Provide the (x, y) coordinate of the cell's center where the given text is located.  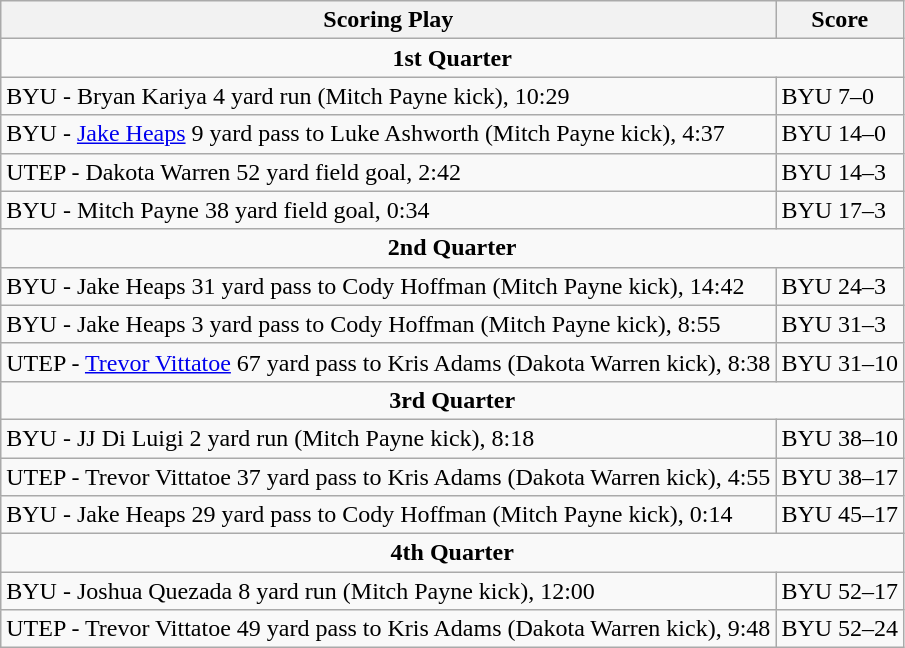
BYU 24–3 (840, 286)
UTEP - Trevor Vittatoe 67 yard pass to Kris Adams (Dakota Warren kick), 8:38 (388, 362)
BYU 7–0 (840, 96)
4th Quarter (452, 553)
UTEP - Trevor Vittatoe 37 yard pass to Kris Adams (Dakota Warren kick), 4:55 (388, 477)
Scoring Play (388, 20)
BYU 31–10 (840, 362)
BYU 31–3 (840, 324)
BYU - JJ Di Luigi 2 yard run (Mitch Payne kick), 8:18 (388, 438)
BYU 38–17 (840, 477)
BYU - Bryan Kariya 4 yard run (Mitch Payne kick), 10:29 (388, 96)
Score (840, 20)
BYU - Joshua Quezada 8 yard run (Mitch Payne kick), 12:00 (388, 591)
UTEP - Dakota Warren 52 yard field goal, 2:42 (388, 172)
BYU - Jake Heaps 31 yard pass to Cody Hoffman (Mitch Payne kick), 14:42 (388, 286)
BYU - Mitch Payne 38 yard field goal, 0:34 (388, 210)
UTEP - Trevor Vittatoe 49 yard pass to Kris Adams (Dakota Warren kick), 9:48 (388, 629)
BYU - Jake Heaps 9 yard pass to Luke Ashworth (Mitch Payne kick), 4:37 (388, 134)
BYU 14–0 (840, 134)
BYU 45–17 (840, 515)
BYU 17–3 (840, 210)
BYU - Jake Heaps 3 yard pass to Cody Hoffman (Mitch Payne kick), 8:55 (388, 324)
BYU 52–24 (840, 629)
BYU - Jake Heaps 29 yard pass to Cody Hoffman (Mitch Payne kick), 0:14 (388, 515)
3rd Quarter (452, 400)
1st Quarter (452, 58)
BYU 38–10 (840, 438)
2nd Quarter (452, 248)
BYU 14–3 (840, 172)
BYU 52–17 (840, 591)
